Find where the given text appears and provide that cell's center as (X, Y) coordinate. 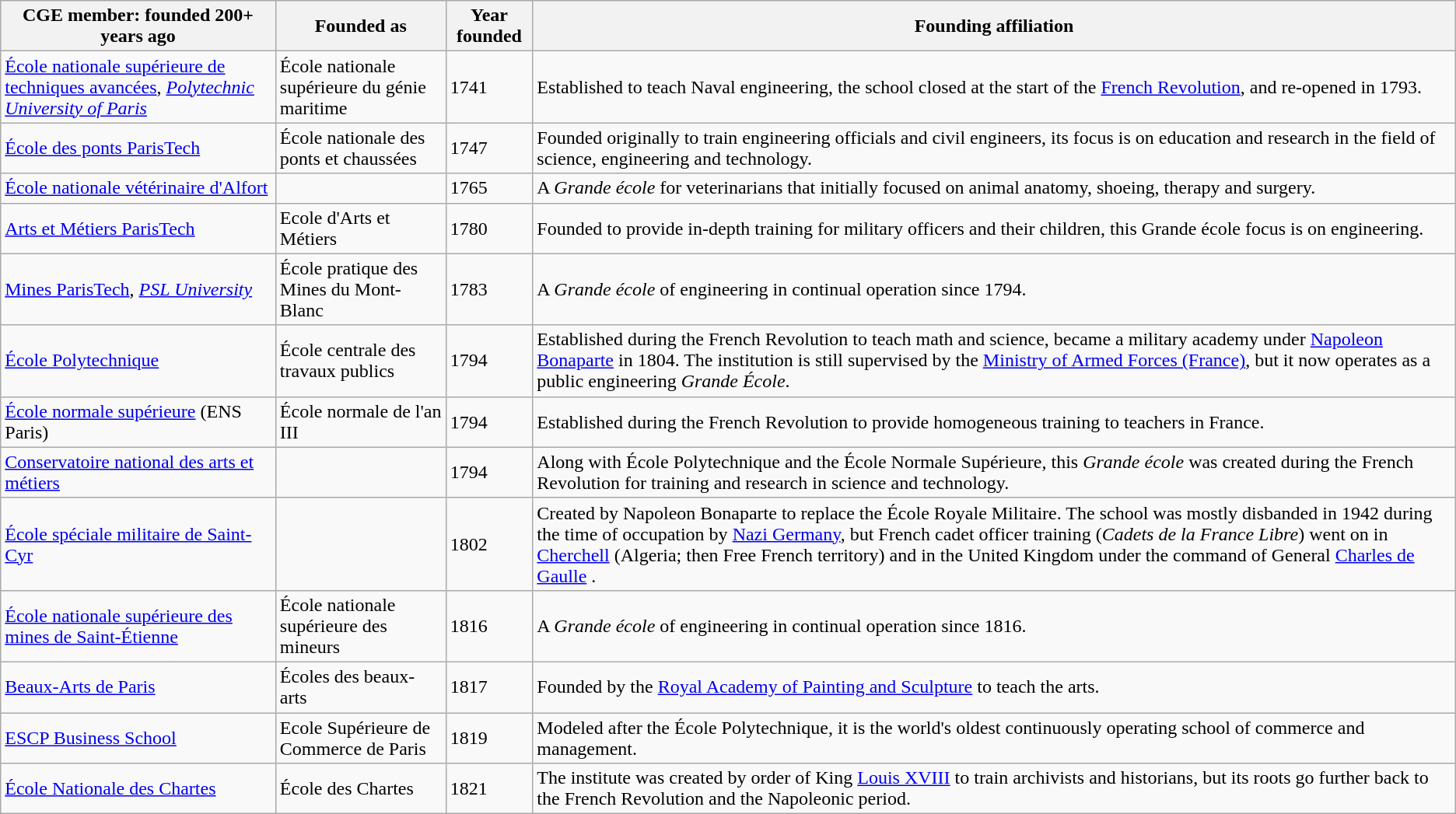
École nationale supérieure du génie maritime (361, 87)
1741 (489, 87)
École Nationale des Chartes (138, 788)
1816 (489, 626)
ESCP Business School (138, 737)
Established to teach Naval engineering, the school closed at the start of the French Revolution, and re-opened in 1793. (994, 87)
Founded by the Royal Academy of Painting and Sculpture to teach the arts. (994, 687)
Founded to provide in-depth training for military officers and their children, this Grande école focus is on engineering. (994, 229)
Year founded (489, 26)
CGE member: founded 200+ years ago (138, 26)
1819 (489, 737)
École nationale supérieure de techniques avancées, Polytechnic University of Paris (138, 87)
1783 (489, 289)
Established during the French Revolution to provide homogeneous training to teachers in France. (994, 421)
École nationale vétérinaire d'Alfort (138, 188)
Founded as (361, 26)
A Grande école for veterinarians that initially focused on animal anatomy, shoeing, therapy and surgery. (994, 188)
Modeled after the École Polytechnique, it is the world's oldest continuously operating school of commerce and management. (994, 737)
École pratique des Mines du Mont-Blanc (361, 289)
École spéciale militaire de Saint-Cyr (138, 544)
École normale de l'an III (361, 421)
Mines ParisTech, PSL University (138, 289)
École nationale supérieure des mineurs (361, 626)
Écoles des beaux-arts (361, 687)
École nationale des ponts et chaussées (361, 148)
Founding affiliation (994, 26)
École normale supérieure (ENS Paris) (138, 421)
École nationale supérieure des mines de Saint-Étienne (138, 626)
1817 (489, 687)
1821 (489, 788)
1802 (489, 544)
Ecole d'Arts et Métiers (361, 229)
Ecole Supérieure de Commerce de Paris (361, 737)
École des ponts ParisTech (138, 148)
École centrale des travaux publics (361, 361)
École Polytechnique (138, 361)
1765 (489, 188)
A Grande école of engineering in continual operation since 1816. (994, 626)
1780 (489, 229)
École des Chartes (361, 788)
Arts et Métiers ParisTech (138, 229)
1747 (489, 148)
Conservatoire national des arts et métiers (138, 473)
A Grande école of engineering in continual operation since 1794. (994, 289)
Beaux-Arts de Paris (138, 687)
